From the cell containing the given text, extract its center point as (X, Y) coordinate. 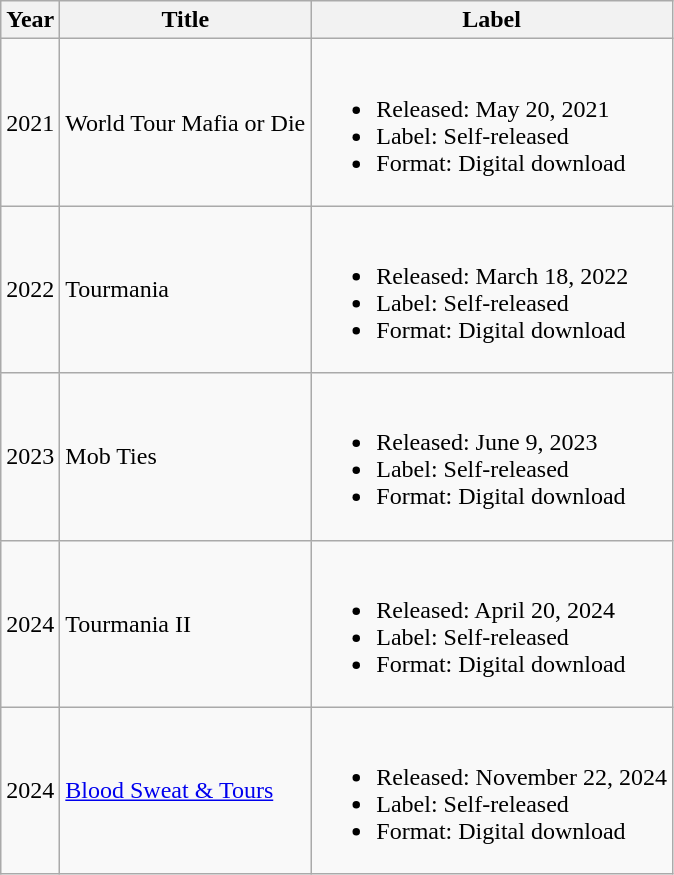
Released: June 9, 2023Label: Self-releasedFormat: Digital download (492, 456)
Tourmania (186, 290)
Title (186, 20)
Label (492, 20)
Year (30, 20)
2023 (30, 456)
2022 (30, 290)
Blood Sweat & Tours (186, 790)
World Tour Mafia or Die (186, 122)
Released: November 22, 2024Label: Self-releasedFormat: Digital download (492, 790)
Released: April 20, 2024Label: Self-releasedFormat: Digital download (492, 624)
Released: March 18, 2022Label: Self-releasedFormat: Digital download (492, 290)
Mob Ties (186, 456)
2021 (30, 122)
Tourmania II (186, 624)
Released: May 20, 2021Label: Self-releasedFormat: Digital download (492, 122)
